Provide the (X, Y) coordinate of the cell's center where the given text is located.  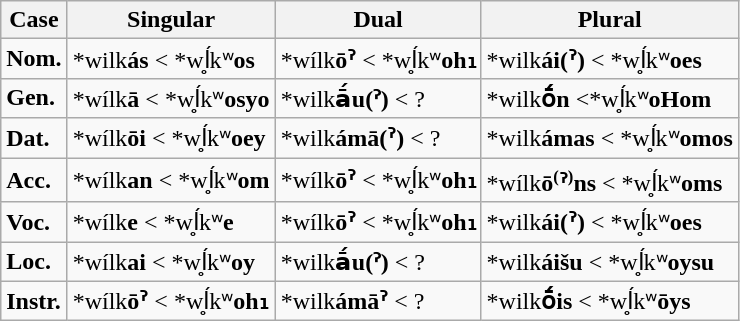
Plural (610, 20)
Singular (171, 20)
*wílke < *wĺ̥kʷe (171, 222)
*wilkámas < *wĺ̥kʷomos (610, 138)
*wílkai < *wĺ̥kʷoy (171, 262)
*wílkan < *wĺ̥kʷom (171, 180)
Case (34, 20)
Dat. (34, 138)
*wilkámāˀ < ? (378, 301)
*wilkáišu < *wĺ̥kʷoysu (610, 262)
*wílkōi < *wĺ̥kʷoey (171, 138)
*wílkō(ˀ)ns < *wĺ̥kʷoms (610, 180)
Acc. (34, 180)
Dual (378, 20)
Instr. (34, 301)
Loc. (34, 262)
*wílkā < *wĺ̥kʷosyo (171, 98)
Nom. (34, 59)
*wilkámā(ˀ) < ? (378, 138)
*wilkṓn <*wĺ̥kʷoHom (610, 98)
Voc. (34, 222)
*wilkṓis < *wĺ̥kʷōys (610, 301)
Gen. (34, 98)
*wilkás < *wĺ̥kʷos (171, 59)
